Search for the cell housing the specified text and yield its (x, y) center coordinate. 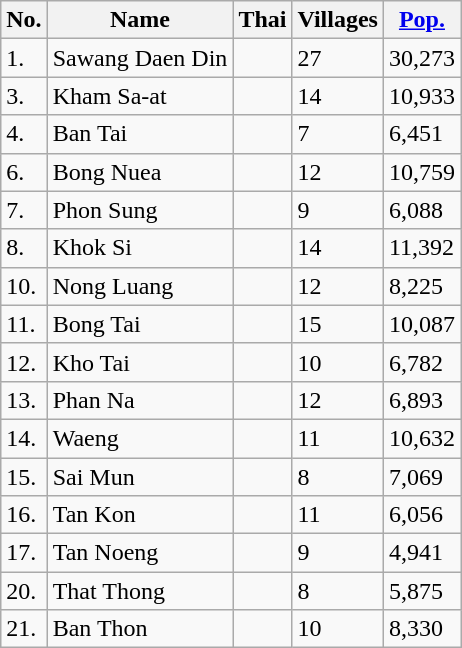
8. (24, 248)
Ban Tai (140, 134)
Kho Tai (140, 362)
10. (24, 286)
13. (24, 400)
30,273 (422, 58)
7. (24, 210)
No. (24, 20)
10,087 (422, 324)
Khok Si (140, 248)
17. (24, 553)
4,941 (422, 553)
12. (24, 362)
4. (24, 134)
21. (24, 629)
Thai (262, 20)
10,933 (422, 96)
Tan Kon (140, 515)
27 (338, 58)
6,782 (422, 362)
10,759 (422, 172)
Sai Mun (140, 477)
16. (24, 515)
7,069 (422, 477)
Villages (338, 20)
6. (24, 172)
Name (140, 20)
1. (24, 58)
6,056 (422, 515)
20. (24, 591)
Bong Tai (140, 324)
7 (338, 134)
11. (24, 324)
Tan Noeng (140, 553)
3. (24, 96)
Phon Sung (140, 210)
15. (24, 477)
Sawang Daen Din (140, 58)
Ban Thon (140, 629)
10,632 (422, 438)
Nong Luang (140, 286)
11,392 (422, 248)
Waeng (140, 438)
Phan Na (140, 400)
That Thong (140, 591)
6,893 (422, 400)
6,451 (422, 134)
Pop. (422, 20)
15 (338, 324)
5,875 (422, 591)
Kham Sa-at (140, 96)
Bong Nuea (140, 172)
8,225 (422, 286)
14. (24, 438)
8,330 (422, 629)
6,088 (422, 210)
